Return (X, Y) of the center of cell containing provided text 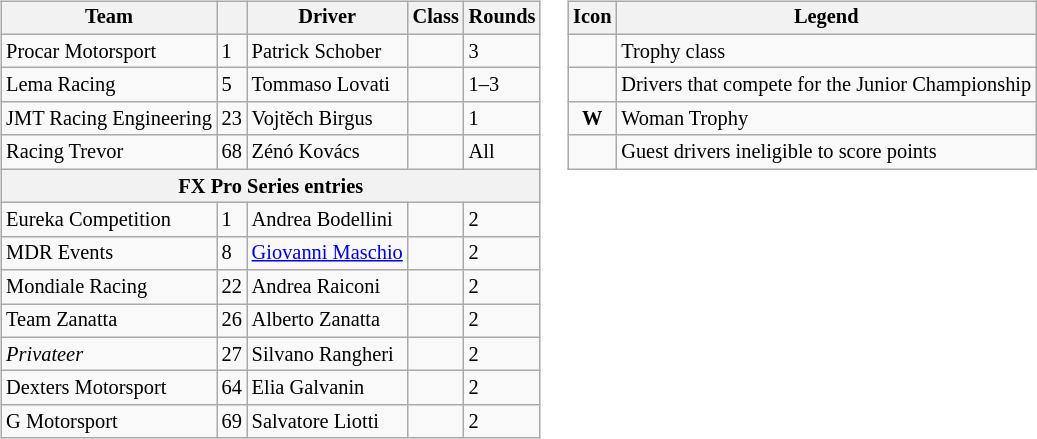
64 (232, 388)
3 (502, 51)
68 (232, 152)
Silvano Rangheri (328, 354)
Lema Racing (108, 85)
Team Zanatta (108, 321)
Vojtěch Birgus (328, 119)
All (502, 152)
Woman Trophy (826, 119)
Zénó Kovács (328, 152)
Rounds (502, 18)
Procar Motorsport (108, 51)
23 (232, 119)
JMT Racing Engineering (108, 119)
Legend (826, 18)
MDR Events (108, 253)
Salvatore Liotti (328, 422)
G Motorsport (108, 422)
Racing Trevor (108, 152)
Alberto Zanatta (328, 321)
Privateer (108, 354)
Andrea Bodellini (328, 220)
Team (108, 18)
Driver (328, 18)
Elia Galvanin (328, 388)
5 (232, 85)
8 (232, 253)
Andrea Raiconi (328, 287)
Patrick Schober (328, 51)
Mondiale Racing (108, 287)
Drivers that compete for the Junior Championship (826, 85)
Class (436, 18)
Tommaso Lovati (328, 85)
Dexters Motorsport (108, 388)
FX Pro Series entries (270, 186)
W (592, 119)
26 (232, 321)
Giovanni Maschio (328, 253)
27 (232, 354)
Icon (592, 18)
22 (232, 287)
69 (232, 422)
Trophy class (826, 51)
Guest drivers ineligible to score points (826, 152)
1–3 (502, 85)
Eureka Competition (108, 220)
